Determine the (x, y) coordinate at the center of the cell enclosing the given text.  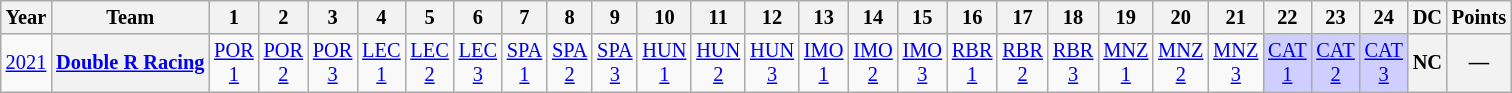
SPA2 (570, 63)
POR3 (332, 63)
SPA1 (524, 63)
CAT3 (1384, 63)
9 (614, 17)
MNZ2 (1180, 63)
17 (1022, 17)
LEC3 (478, 63)
LEC2 (429, 63)
Points (1479, 17)
8 (570, 17)
5 (429, 17)
Double R Racing (130, 63)
— (1479, 63)
11 (718, 17)
MNZ1 (1126, 63)
19 (1126, 17)
16 (972, 17)
Team (130, 17)
IMO3 (922, 63)
LEC1 (381, 63)
RBR3 (1073, 63)
POR2 (284, 63)
18 (1073, 17)
Year (26, 17)
IMO2 (872, 63)
CAT1 (1287, 63)
4 (381, 17)
NC (1428, 63)
CAT2 (1335, 63)
IMO1 (824, 63)
2021 (26, 63)
15 (922, 17)
12 (772, 17)
10 (664, 17)
2 (284, 17)
HUN3 (772, 63)
SPA3 (614, 63)
7 (524, 17)
MNZ3 (1236, 63)
20 (1180, 17)
24 (1384, 17)
RBR2 (1022, 63)
POR1 (234, 63)
HUN2 (718, 63)
6 (478, 17)
DC (1428, 17)
HUN1 (664, 63)
23 (1335, 17)
21 (1236, 17)
22 (1287, 17)
3 (332, 17)
1 (234, 17)
14 (872, 17)
13 (824, 17)
RBR1 (972, 63)
